Determine the (X, Y) coordinate at the center of the cell enclosing the given text.  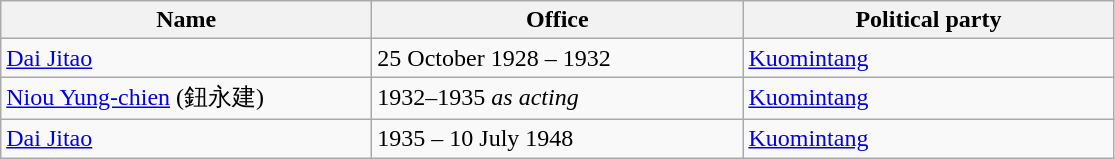
Political party (928, 20)
1935 – 10 July 1948 (558, 138)
Name (186, 20)
1932–1935 as acting (558, 98)
Niou Yung-chien (鈕永建) (186, 98)
25 October 1928 – 1932 (558, 58)
Office (558, 20)
